Determine the (X, Y) coordinate at the center of the cell enclosing the given text.  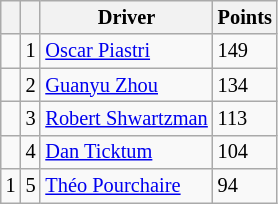
5 (31, 186)
104 (245, 152)
Dan Ticktum (126, 152)
149 (245, 51)
Points (245, 17)
Robert Shwartzman (126, 118)
4 (31, 152)
134 (245, 85)
3 (31, 118)
94 (245, 186)
113 (245, 118)
Théo Pourchaire (126, 186)
Oscar Piastri (126, 51)
Driver (126, 17)
Guanyu Zhou (126, 85)
2 (31, 85)
